Locate the cell with the specified text and output its (x, y) center coordinate. 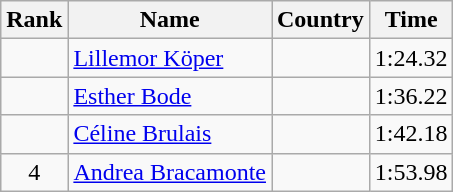
1:42.18 (411, 134)
Esther Bode (170, 96)
Country (321, 20)
Name (170, 20)
Céline Brulais (170, 134)
1:36.22 (411, 96)
Lillemor Köper (170, 58)
4 (34, 172)
1:53.98 (411, 172)
1:24.32 (411, 58)
Andrea Bracamonte (170, 172)
Rank (34, 20)
Time (411, 20)
